Pinpoint the cell where the given text exists, returning its [x, y] midpoint coordinate. 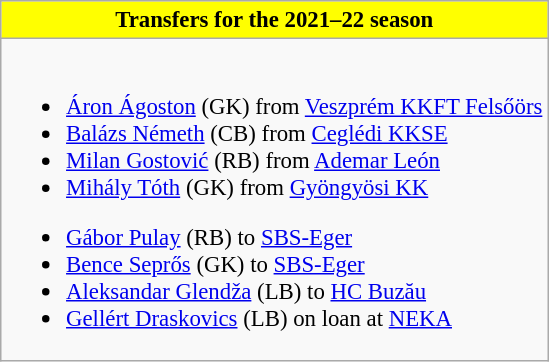
Transfers for the 2021–22 season [274, 20]
